Determine the (X, Y) coordinate at the center of the cell enclosing the given text.  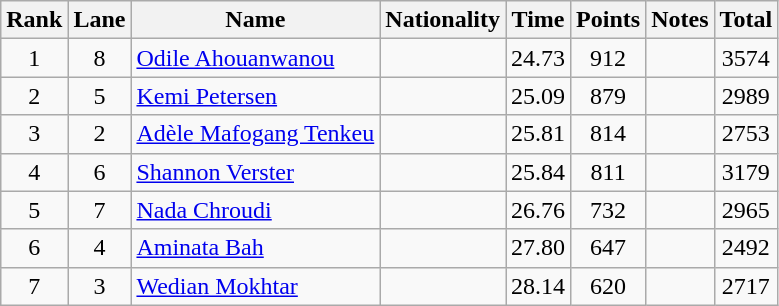
732 (608, 210)
Adèle Mafogang Tenkeu (256, 134)
647 (608, 248)
2753 (746, 134)
Nada Chroudi (256, 210)
28.14 (538, 286)
25.81 (538, 134)
Odile Ahouanwanou (256, 58)
27.80 (538, 248)
Points (608, 20)
Notes (680, 20)
26.76 (538, 210)
Shannon Verster (256, 172)
2492 (746, 248)
Kemi Petersen (256, 96)
814 (608, 134)
Aminata Bah (256, 248)
Lane (100, 20)
3574 (746, 58)
2717 (746, 286)
2965 (746, 210)
620 (608, 286)
Total (746, 20)
3179 (746, 172)
912 (608, 58)
2989 (746, 96)
879 (608, 96)
25.09 (538, 96)
Rank (34, 20)
Name (256, 20)
8 (100, 58)
811 (608, 172)
24.73 (538, 58)
Time (538, 20)
1 (34, 58)
Nationality (443, 20)
25.84 (538, 172)
Wedian Mokhtar (256, 286)
